Capture the cell that displays the provided text and extract its [x, y] central coordinate. 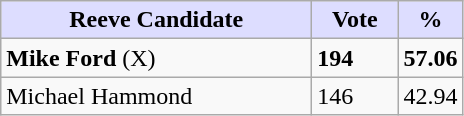
194 [355, 58]
Mike Ford (X) [156, 58]
Reeve Candidate [156, 20]
% [430, 20]
Michael Hammond [156, 96]
146 [355, 96]
42.94 [430, 96]
57.06 [430, 58]
Vote [355, 20]
